Determine the (x, y) coordinate at the center of the cell enclosing the given text.  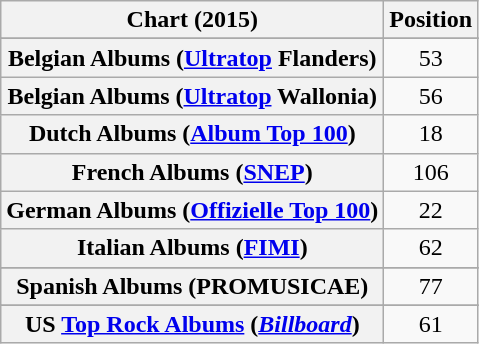
62 (431, 248)
Chart (2015) (192, 20)
Belgian Albums (Ultratop Flanders) (192, 58)
22 (431, 210)
106 (431, 172)
53 (431, 58)
77 (431, 286)
18 (431, 134)
German Albums (Offizielle Top 100) (192, 210)
Belgian Albums (Ultratop Wallonia) (192, 96)
US Top Rock Albums (Billboard) (192, 324)
Position (431, 20)
Italian Albums (FIMI) (192, 248)
French Albums (SNEP) (192, 172)
56 (431, 96)
61 (431, 324)
Dutch Albums (Album Top 100) (192, 134)
Spanish Albums (PROMUSICAE) (192, 286)
